Search for the cell housing the specified text and yield its [x, y] center coordinate. 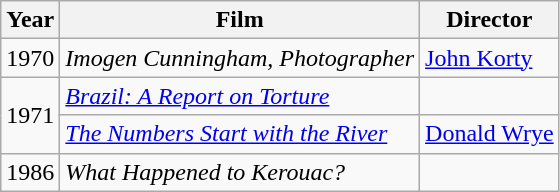
1970 [30, 58]
The Numbers Start with the River [240, 134]
John Korty [490, 58]
Donald Wrye [490, 134]
1986 [30, 172]
Brazil: A Report on Torture [240, 96]
Film [240, 20]
1971 [30, 115]
Year [30, 20]
Imogen Cunningham, Photographer [240, 58]
Director [490, 20]
What Happened to Kerouac? [240, 172]
